Output the (X, Y) coordinate of the center of the cell containing the given text.  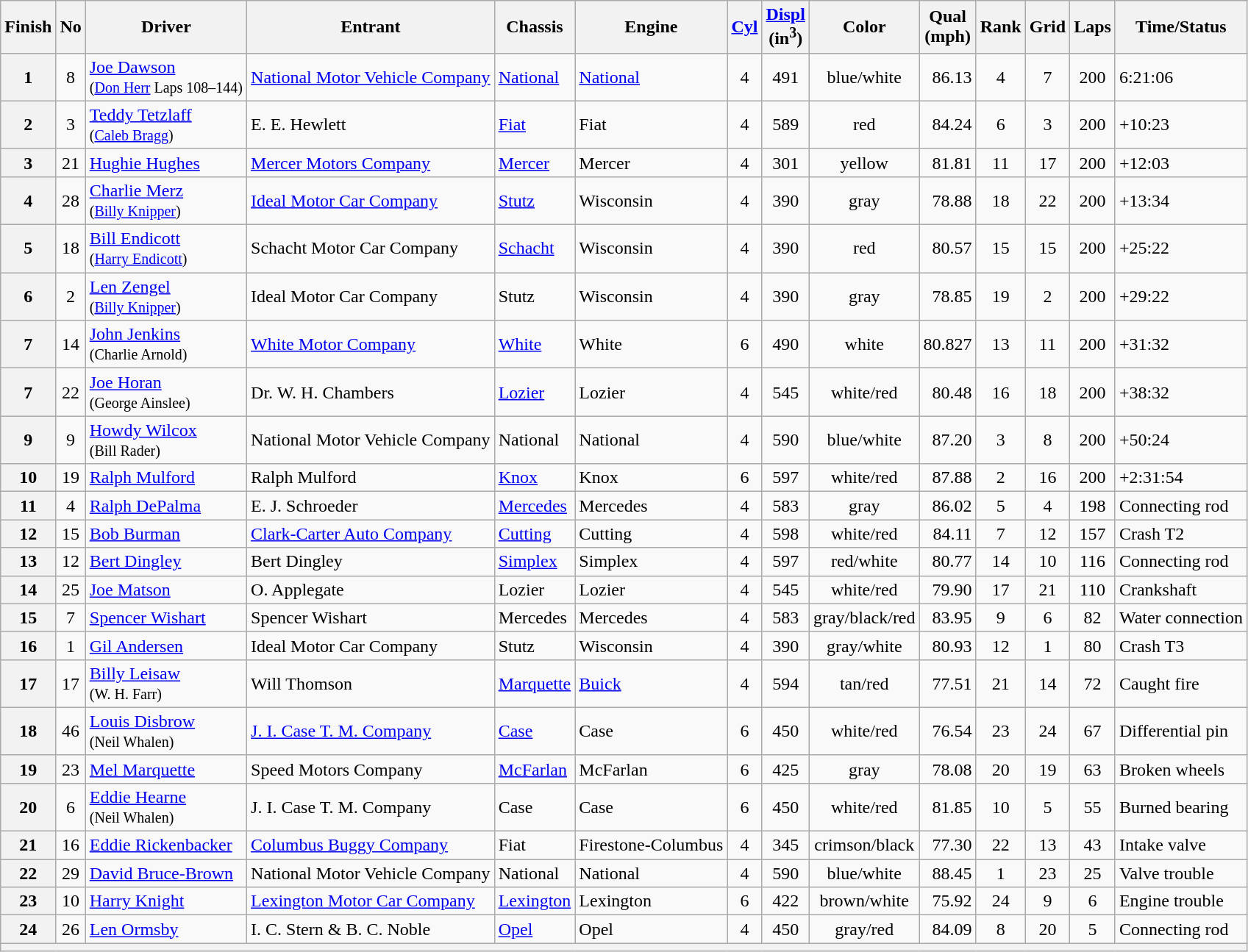
Driver (166, 27)
+29:22 (1181, 297)
red/white (864, 562)
29 (71, 873)
84.09 (947, 929)
E. J. Schroeder (371, 506)
Eddie Rickenbacker (166, 845)
+10:23 (1181, 125)
77.51 (947, 684)
Grid (1047, 27)
Eddie Hearne(Neil Whalen) (166, 807)
80 (1093, 645)
O. Applegate (371, 590)
+12:03 (1181, 162)
Water connection (1181, 618)
E. E. Hewlett (371, 125)
tan/red (864, 684)
26 (71, 929)
Crash T2 (1181, 534)
Bill Endicott(Harry Endicott) (166, 248)
Gil Andersen (166, 645)
Burned bearing (1181, 807)
84.11 (947, 534)
Engine trouble (1181, 901)
78.88 (947, 200)
Dr. W. H. Chambers (371, 393)
Valve trouble (1181, 873)
Crankshaft (1181, 590)
John Jenkins (Charlie Arnold) (166, 344)
Engine (652, 27)
Howdy Wilcox(Bill Rader) (166, 440)
Hughie Hughes (166, 162)
Firestone-Columbus (652, 845)
Len Zengel (Billy Knipper) (166, 297)
+50:24 (1181, 440)
82 (1093, 618)
Entrant (371, 27)
Bob Burman (166, 534)
Louis Disbrow(Neil Whalen) (166, 731)
589 (785, 125)
brown/white (864, 901)
Harry Knight (166, 901)
+13:34 (1181, 200)
425 (785, 769)
81.85 (947, 807)
+2:31:54 (1181, 478)
Laps (1093, 27)
Clark-Carter Auto Company (371, 534)
+31:32 (1181, 344)
6:21:06 (1181, 76)
No (71, 27)
79.90 (947, 590)
594 (785, 684)
345 (785, 845)
Lexington Motor Car Company (371, 901)
116 (1093, 562)
Chassis (535, 27)
Intake valve (1181, 845)
78.85 (947, 297)
crimson/black (864, 845)
gray/red (864, 929)
63 (1093, 769)
301 (785, 162)
Mel Marquette (166, 769)
Joe Dawson(Don Herr Laps 108–144) (166, 76)
Columbus Buggy Company (371, 845)
157 (1093, 534)
87.20 (947, 440)
490 (785, 344)
Displ(in3) (785, 27)
Schacht Motor Car Company (371, 248)
Will Thomson (371, 684)
84.24 (947, 125)
88.45 (947, 873)
Crash T3 (1181, 645)
81.81 (947, 162)
Color (864, 27)
422 (785, 901)
Joe Horan (George Ainslee) (166, 393)
white (864, 344)
Marquette (535, 684)
yellow (864, 162)
72 (1093, 684)
David Bruce-Brown (166, 873)
Broken wheels (1181, 769)
87.88 (947, 478)
Qual(mph) (947, 27)
Mercer Motors Company (371, 162)
+25:22 (1181, 248)
Time/Status (1181, 27)
Differential pin (1181, 731)
Finish (28, 27)
598 (785, 534)
gray/black/red (864, 618)
110 (1093, 590)
80.48 (947, 393)
+38:32 (1181, 393)
28 (71, 200)
75.92 (947, 901)
80.57 (947, 248)
77.30 (947, 845)
Caught fire (1181, 684)
Speed Motors Company (371, 769)
76.54 (947, 731)
Len Ormsby (166, 929)
55 (1093, 807)
I. C. Stern & B. C. Noble (371, 929)
80.827 (947, 344)
67 (1093, 731)
Schacht (535, 248)
83.95 (947, 618)
Joe Matson (166, 590)
80.77 (947, 562)
gray/white (864, 645)
Ralph DePalma (166, 506)
Billy Leisaw (W. H. Farr) (166, 684)
43 (1093, 845)
86.02 (947, 506)
86.13 (947, 76)
Buick (652, 684)
White Motor Company (371, 344)
Teddy Tetzlaff(Caleb Bragg) (166, 125)
Cyl (744, 27)
78.08 (947, 769)
Rank (1000, 27)
Charlie Merz(Billy Knipper) (166, 200)
198 (1093, 506)
46 (71, 731)
80.93 (947, 645)
491 (785, 76)
